Identify which cell holds the provided text, then report its (X, Y) central coordinate. 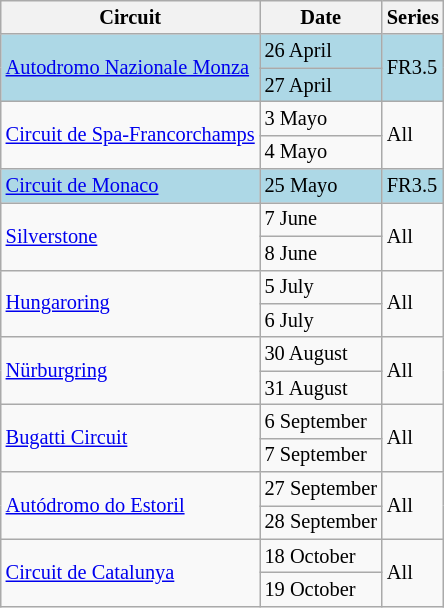
18 October (321, 556)
4 Mayo (321, 152)
Circuit (130, 17)
Bugatti Circuit (130, 438)
6 July (321, 320)
27 September (321, 489)
Date (321, 17)
5 July (321, 287)
6 September (321, 421)
Circuit de Catalunya (130, 572)
Series (413, 17)
7 September (321, 455)
26 April (321, 51)
8 June (321, 253)
31 August (321, 388)
27 April (321, 85)
25 Mayo (321, 186)
3 Mayo (321, 118)
Circuit de Monaco (130, 186)
Autodromo Nazionale Monza (130, 68)
Circuit de Spa-Francorchamps (130, 134)
19 October (321, 589)
7 June (321, 219)
Autódromo do Estoril (130, 506)
Silverstone (130, 236)
28 September (321, 522)
Nürburgring (130, 370)
Hungaroring (130, 304)
30 August (321, 354)
